For the text-containing cell, return its midpoint in [x, y] coordinate format. 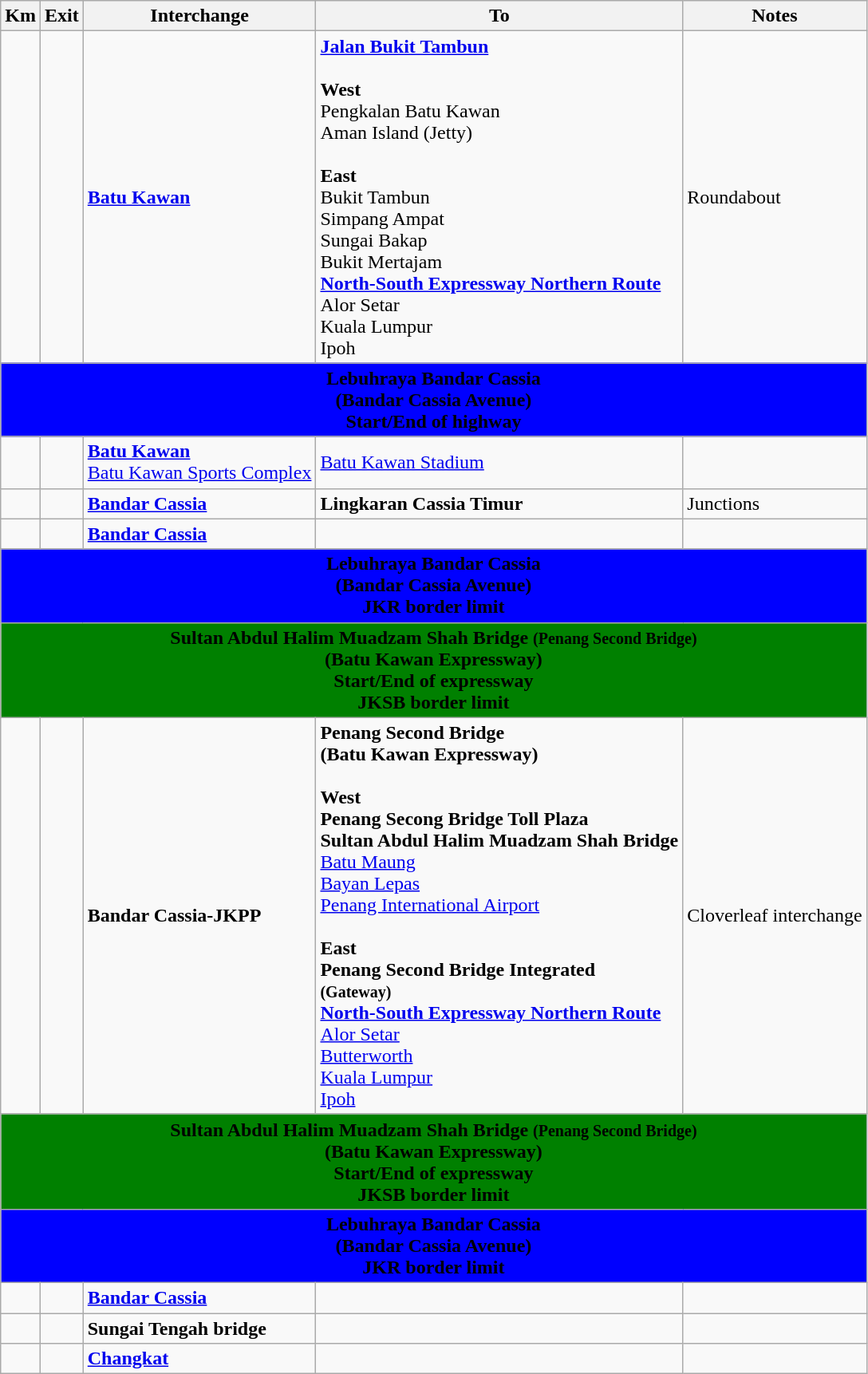
Exit [61, 16]
Interchange [199, 16]
Bandar Cassia-JKPP [199, 916]
Junctions [775, 503]
Notes [775, 16]
Cloverleaf interchange [775, 916]
To [499, 16]
Batu Kawan [199, 197]
Sungai Tengah bridge [199, 1329]
Lebuhraya Bandar Cassia(Bandar Cassia Avenue)Start/End of highway [434, 400]
Km [21, 16]
Roundabout [775, 197]
Lingkaran Cassia Timur [499, 503]
Batu KawanBatu Kawan Sports Complex [199, 463]
Batu Kawan Stadium [499, 463]
Changkat [199, 1359]
